Provide the (X, Y) coordinate of the cell's center where the given text is located.  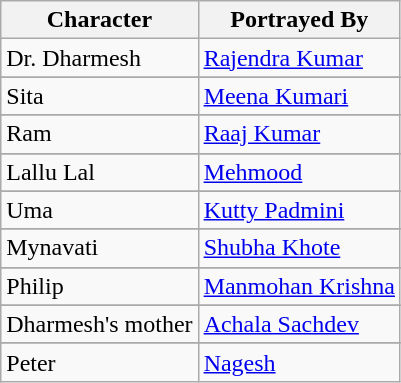
Dharmesh's mother (100, 324)
Rajendra Kumar (299, 58)
Mehmood (299, 172)
Character (100, 20)
Lallu Lal (100, 172)
Ram (100, 134)
Uma (100, 210)
Portrayed By (299, 20)
Meena Kumari (299, 96)
Philip (100, 286)
Manmohan Krishna (299, 286)
Mynavati (100, 248)
Peter (100, 362)
Nagesh (299, 362)
Sita (100, 96)
Dr. Dharmesh (100, 58)
Shubha Khote (299, 248)
Kutty Padmini (299, 210)
Raaj Kumar (299, 134)
Achala Sachdev (299, 324)
